For the text-containing cell, return its midpoint in (X, Y) coordinate format. 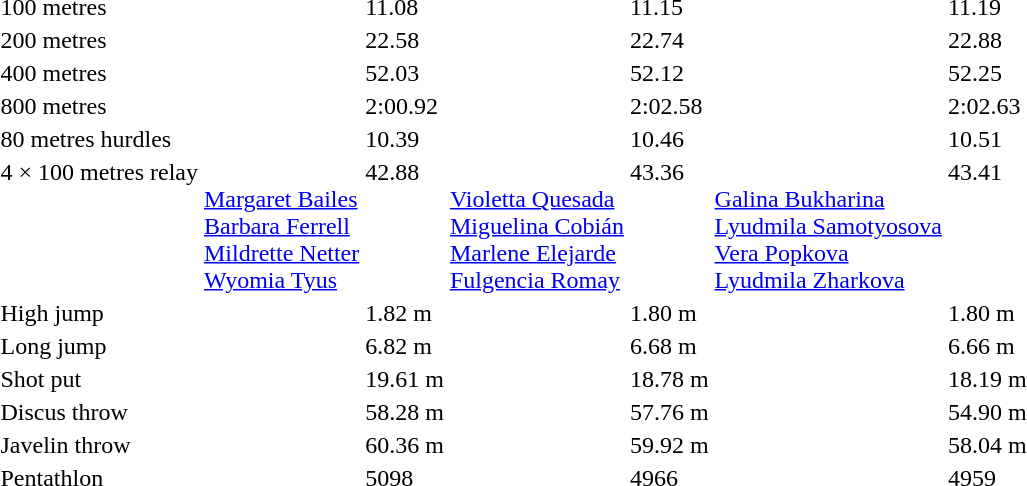
6.82 m (405, 346)
1.82 m (405, 313)
18.78 m (669, 379)
57.76 m (669, 412)
Violetta QuesadaMiguelina CobiánMarlene ElejardeFulgencia Romay (536, 226)
59.92 m (669, 445)
58.28 m (405, 412)
52.12 (669, 73)
10.46 (669, 139)
19.61 m (405, 379)
Margaret BailesBarbara FerrellMildrette NetterWyomia Tyus (281, 226)
2:00.92 (405, 106)
Galina BukharinaLyudmila SamotyosovaVera PopkovaLyudmila Zharkova (828, 226)
43.36 (669, 226)
1.80 m (669, 313)
10.39 (405, 139)
52.03 (405, 73)
6.68 m (669, 346)
22.74 (669, 40)
22.58 (405, 40)
2:02.58 (669, 106)
60.36 m (405, 445)
42.88 (405, 226)
